Scan for the cell matching the given text and deliver its (X, Y) coordinate at center. 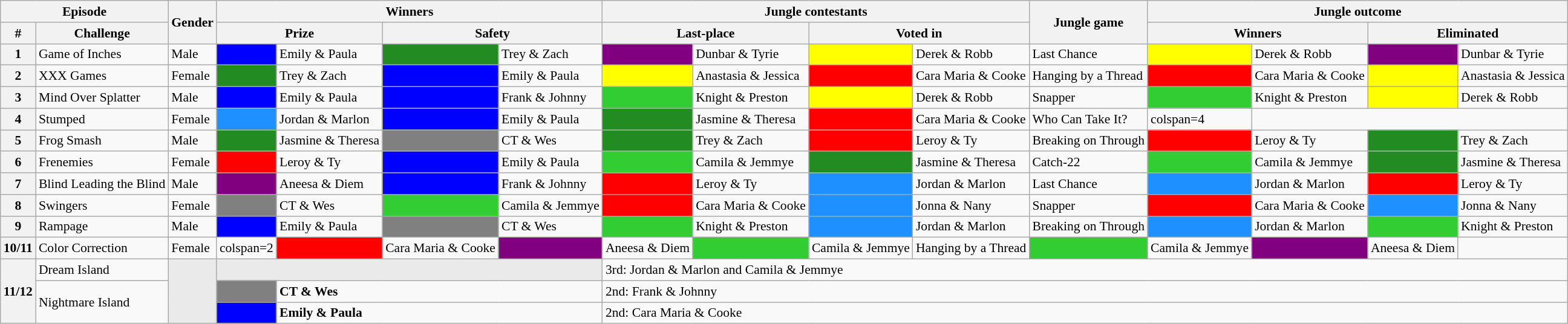
7 (18, 184)
Who Can Take It? (1088, 119)
Eliminated (1468, 33)
# (18, 33)
Jungle game (1088, 22)
8 (18, 206)
2 (18, 76)
9 (18, 227)
Stumped (102, 119)
colspan=4 (1200, 119)
Blind Leading the Blind (102, 184)
Nightmare Island (102, 302)
Jungle contestants (816, 11)
4 (18, 119)
Last-place (705, 33)
2nd: Cara Maria & Cooke (1085, 313)
XXX Games (102, 76)
Catch-22 (1088, 163)
Episode (85, 11)
Frog Smash (102, 141)
Frenemies (102, 163)
Jungle outcome (1357, 11)
Rampage (102, 227)
Swingers (102, 206)
colspan=2 (247, 248)
Color Correction (102, 248)
Gender (192, 22)
6 (18, 163)
Safety (492, 33)
Prize (299, 33)
Game of Inches (102, 54)
2nd: Frank & Johnny (1085, 291)
3rd: Jordan & Marlon and Camila & Jemmye (1085, 270)
Mind Over Splatter (102, 98)
5 (18, 141)
Challenge (102, 33)
1 (18, 54)
10/11 (18, 248)
3 (18, 98)
Dream Island (102, 270)
11/12 (18, 291)
Voted in (920, 33)
